Extract the (x, y) coordinate from the center of the cell holding the provided text.  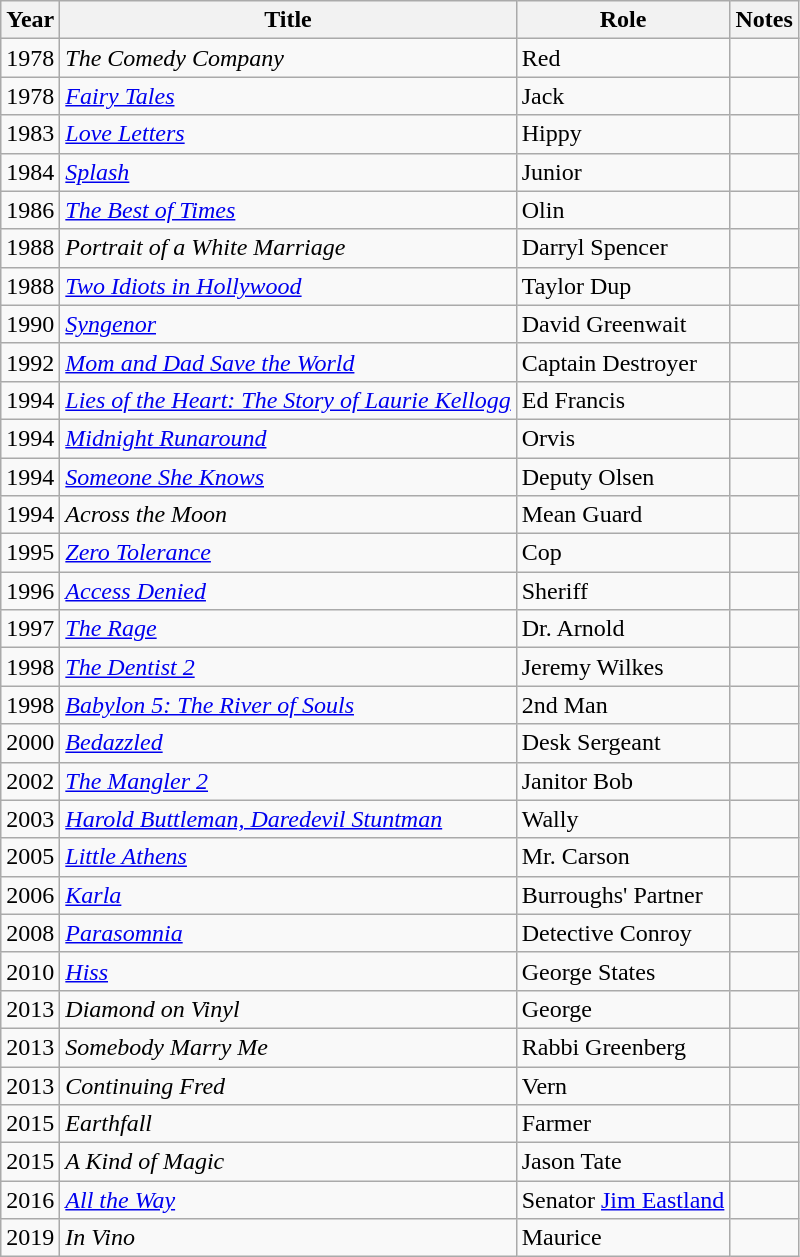
Captain Destroyer (623, 362)
2000 (30, 743)
1986 (30, 210)
Role (623, 20)
Continuing Fred (288, 1085)
Wally (623, 819)
The Comedy Company (288, 58)
Somebody Marry Me (288, 1047)
Hippy (623, 134)
Mean Guard (623, 515)
Year (30, 20)
The Rage (288, 629)
Vern (623, 1085)
A Kind of Magic (288, 1162)
In Vino (288, 1238)
Dr. Arnold (623, 629)
1992 (30, 362)
Across the Moon (288, 515)
Access Denied (288, 591)
1997 (30, 629)
Darryl Spencer (623, 248)
Notes (764, 20)
Fairy Tales (288, 96)
Rabbi Greenberg (623, 1047)
Olin (623, 210)
Cop (623, 553)
Janitor Bob (623, 781)
1996 (30, 591)
Parasomnia (288, 933)
George States (623, 971)
2003 (30, 819)
Detective Conroy (623, 933)
Taylor Dup (623, 286)
Sheriff (623, 591)
Zero Tolerance (288, 553)
Orvis (623, 438)
Two Idiots in Hollywood (288, 286)
2008 (30, 933)
1995 (30, 553)
Syngenor (288, 324)
Someone She Knows (288, 477)
Desk Sergeant (623, 743)
Lies of the Heart: The Story of Laurie Kellogg (288, 400)
George (623, 1009)
Maurice (623, 1238)
Ed Francis (623, 400)
2nd Man (623, 705)
All the Way (288, 1200)
1984 (30, 172)
Deputy Olsen (623, 477)
Title (288, 20)
2005 (30, 857)
2010 (30, 971)
Karla (288, 895)
Earthfall (288, 1124)
The Mangler 2 (288, 781)
2016 (30, 1200)
Portrait of a White Marriage (288, 248)
The Best of Times (288, 210)
Hiss (288, 971)
Senator Jim Eastland (623, 1200)
Red (623, 58)
Mr. Carson (623, 857)
2006 (30, 895)
Diamond on Vinyl (288, 1009)
Mom and Dad Save the World (288, 362)
Harold Buttleman, Daredevil Stuntman (288, 819)
Little Athens (288, 857)
Splash (288, 172)
Burroughs' Partner (623, 895)
Jeremy Wilkes (623, 667)
Midnight Runaround (288, 438)
The Dentist 2 (288, 667)
Jason Tate (623, 1162)
Bedazzled (288, 743)
1983 (30, 134)
1990 (30, 324)
Junior (623, 172)
2019 (30, 1238)
2002 (30, 781)
Farmer (623, 1124)
Babylon 5: The River of Souls (288, 705)
David Greenwait (623, 324)
Jack (623, 96)
Love Letters (288, 134)
